From the cell containing the given text, extract its center point as [x, y] coordinate. 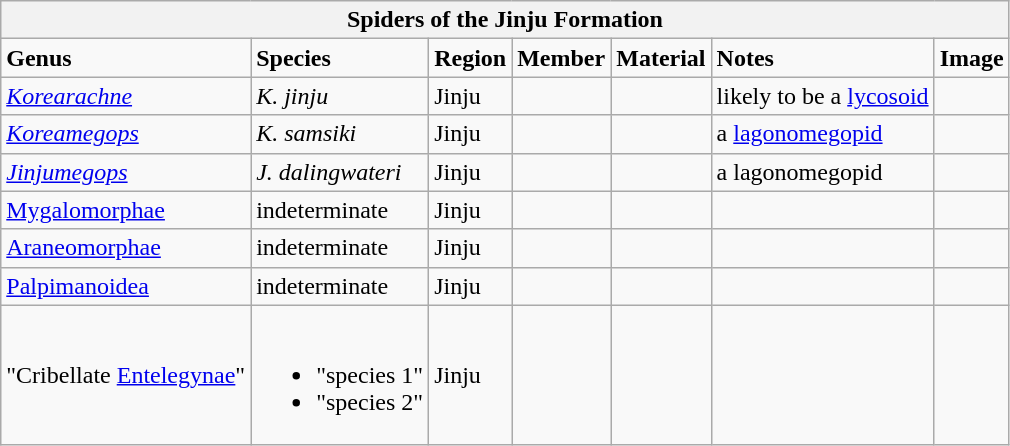
Koreamegops [126, 134]
"species 1""species 2" [340, 375]
Species [340, 58]
Material [661, 58]
Jinjumegops [126, 172]
Region [470, 58]
Korearachne [126, 96]
Spiders of the Jinju Formation [505, 20]
J. dalingwateri [340, 172]
Image [972, 58]
Genus [126, 58]
"Cribellate Entelegynae" [126, 375]
K. jinju [340, 96]
Araneomorphae [126, 248]
likely to be a lycosoid [822, 96]
K. samsiki [340, 134]
Palpimanoidea [126, 286]
Notes [822, 58]
Mygalomorphae [126, 210]
Member [562, 58]
